Return the [x, y] coordinate for the center point of the cell that contains the specified text.  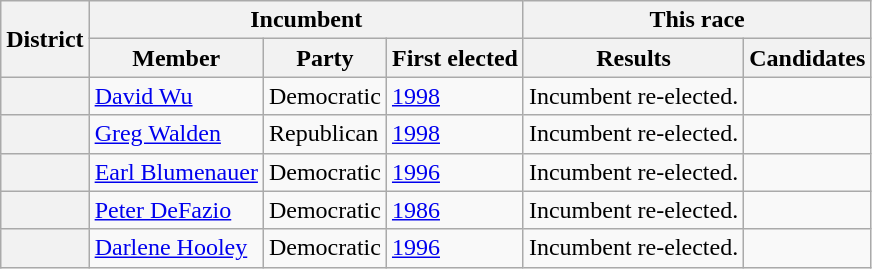
District [45, 39]
Earl Blumenauer [176, 172]
Candidates [808, 58]
Greg Walden [176, 134]
This race [696, 20]
Party [324, 58]
Member [176, 58]
Peter DeFazio [176, 210]
Darlene Hooley [176, 248]
First elected [454, 58]
David Wu [176, 96]
Republican [324, 134]
1986 [454, 210]
Results [633, 58]
Incumbent [306, 20]
